Locate the cell with the specified text and output its [x, y] center coordinate. 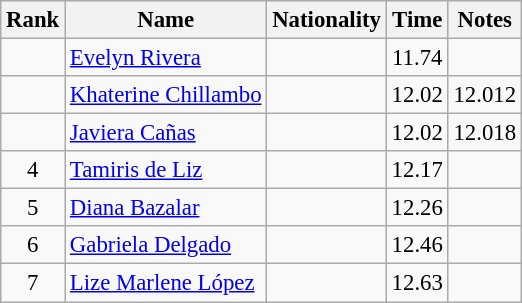
Notes [484, 20]
4 [33, 170]
Khaterine Chillambo [166, 95]
Rank [33, 20]
Diana Bazalar [166, 208]
Evelyn Rivera [166, 58]
6 [33, 245]
12.012 [484, 95]
12.018 [484, 133]
5 [33, 208]
12.46 [417, 245]
Lize Marlene López [166, 283]
12.17 [417, 170]
12.63 [417, 283]
7 [33, 283]
Nationality [326, 20]
12.26 [417, 208]
11.74 [417, 58]
Tamiris de Liz [166, 170]
Gabriela Delgado [166, 245]
Name [166, 20]
Javiera Cañas [166, 133]
Time [417, 20]
